Pinpoint the cell where the given text exists, returning its [X, Y] midpoint coordinate. 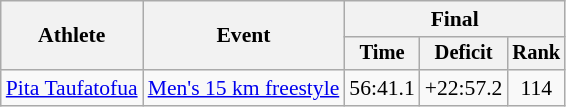
Pita Taufatofua [72, 88]
114 [536, 88]
Rank [536, 54]
Event [244, 36]
Deficit [464, 54]
Athlete [72, 36]
+22:57.2 [464, 88]
Time [382, 54]
56:41.1 [382, 88]
Men's 15 km freestyle [244, 88]
Final [454, 19]
